Identify which cell holds the provided text, then report its [X, Y] central coordinate. 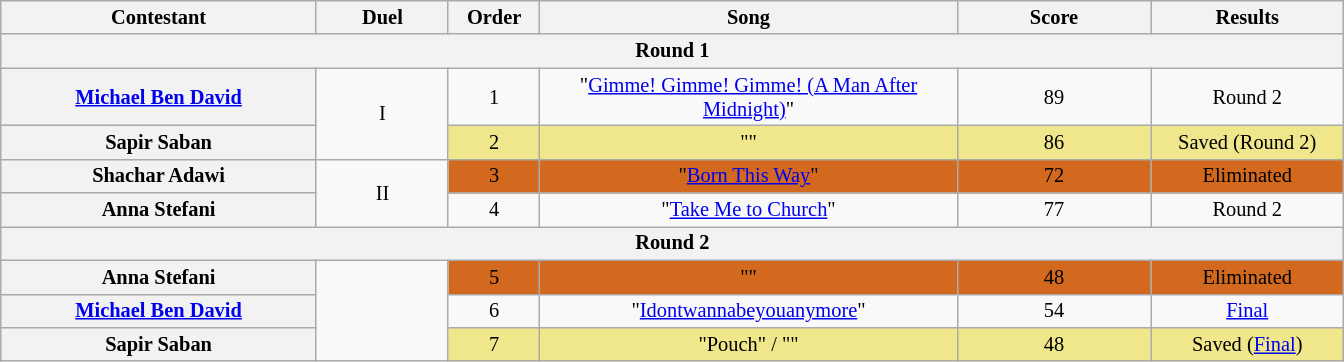
6 [494, 311]
Final [1248, 311]
5 [494, 277]
I [382, 114]
Shachar Adawi [159, 176]
89 [1054, 97]
1 [494, 97]
54 [1054, 311]
77 [1054, 210]
4 [494, 210]
7 [494, 344]
Song [749, 17]
Results [1248, 17]
Score [1054, 17]
72 [1054, 176]
"Born This Way" [749, 176]
Saved (Round 2) [1248, 142]
Round 1 [672, 51]
2 [494, 142]
"Gimme! Gimme! Gimme! (A Man After Midnight)" [749, 97]
Order [494, 17]
86 [1054, 142]
"Take Me to Church" [749, 210]
Duel [382, 17]
Saved (Final) [1248, 344]
3 [494, 176]
II [382, 192]
"Pouch" / "" [749, 344]
Contestant [159, 17]
"Idontwannabeyouanymore" [749, 311]
